For the text-containing cell, return its midpoint in (x, y) coordinate format. 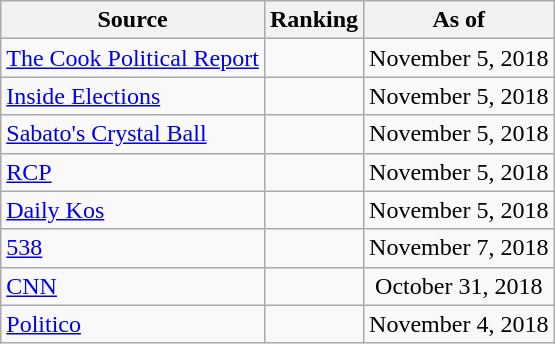
As of (459, 20)
October 31, 2018 (459, 286)
November 4, 2018 (459, 324)
Daily Kos (133, 210)
November 7, 2018 (459, 248)
Sabato's Crystal Ball (133, 134)
RCP (133, 172)
Ranking (314, 20)
Inside Elections (133, 96)
CNN (133, 286)
Politico (133, 324)
538 (133, 248)
The Cook Political Report (133, 58)
Source (133, 20)
